Capture the cell that displays the provided text and extract its [X, Y] central coordinate. 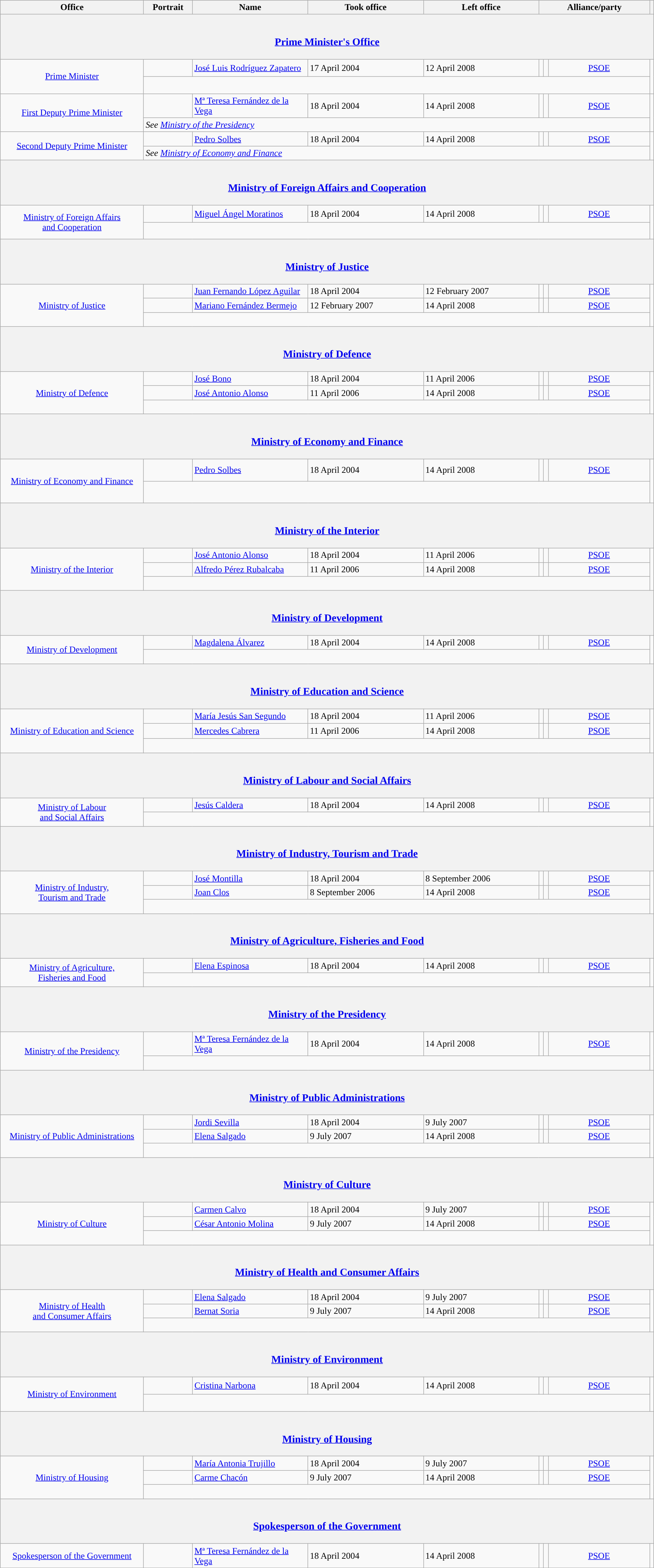
Joan Clos [250, 892]
José Bono [250, 379]
Ministry of Industry, Tourism and Trade [327, 848]
María Antonia Trujillo [250, 1463]
Ministry of Agriculture, Fisheries and Food [327, 936]
Juan Fernando López Aguilar [250, 291]
Ministry of Labour and Social Affairs [327, 776]
Prime Minister [72, 76]
María Jesús San Segundo [250, 716]
Left office [481, 7]
Jesús Caldera [250, 805]
Ministry of Industry,Tourism and Trade [72, 892]
Ministry of Foreign Affairs and Cooperation [327, 183]
Alliance/party [594, 7]
Ministry of Healthand Consumer Affairs [72, 1311]
Carmen Calvo [250, 1209]
See Ministry of the Presidency [397, 125]
Mariano Fernández Bermejo [250, 305]
Prime Minister's Office [327, 37]
Took office [365, 7]
Portrait [168, 7]
Office [72, 7]
Magdalena Álvarez [250, 642]
Ministry of Agriculture,Fisheries and Food [72, 973]
Ministry of Foreign Affairsand Cooperation [72, 222]
Second Deputy Prime Minister [72, 146]
First Deputy Prime Minister [72, 113]
Bernat Soria [250, 1311]
12 April 2008 [481, 68]
17 April 2004 [365, 68]
Carme Chacón [250, 1477]
Name [250, 7]
Mercedes Cabrera [250, 731]
Miguel Ángel Moratinos [250, 214]
José Montilla [250, 878]
Cristina Narbona [250, 1386]
See Ministry of Economy and Finance [397, 153]
Ministry of Labourand Social Affairs [72, 812]
Jordi Sevilla [250, 1122]
José Luis Rodríguez Zapatero [250, 68]
Elena Espinosa [250, 966]
Alfredo Pérez Rubalcaba [250, 569]
Ministry of Health and Consumer Affairs [327, 1267]
César Antonio Molina [250, 1224]
